Pinpoint the cell where the given text exists, returning its [X, Y] midpoint coordinate. 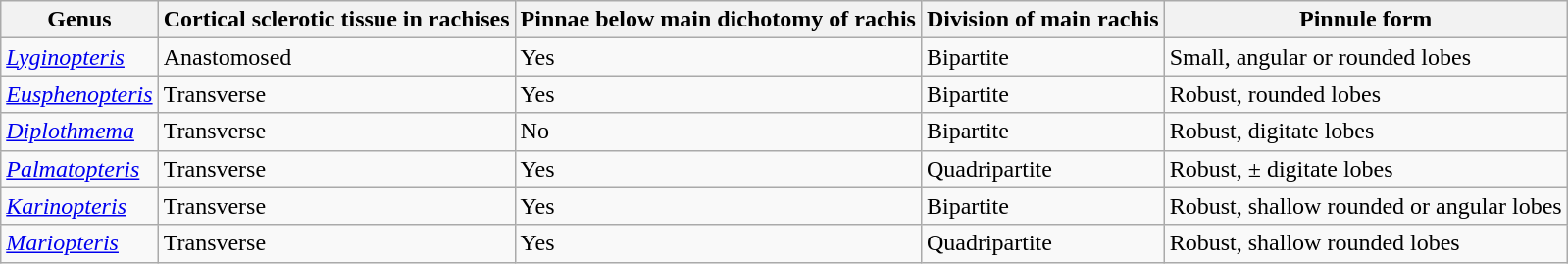
Small, angular or rounded lobes [1365, 57]
Robust, shallow rounded lobes [1365, 243]
Robust, ± digitate lobes [1365, 169]
Palmatopteris [79, 169]
Pinnule form [1365, 20]
Robust, rounded lobes [1365, 94]
Anastomosed [336, 57]
Eusphenopteris [79, 94]
Robust, shallow rounded or angular lobes [1365, 206]
Karinopteris [79, 206]
Mariopteris [79, 243]
No [718, 132]
Diplothmema [79, 132]
Lyginopteris [79, 57]
Cortical sclerotic tissue in rachises [336, 20]
Pinnae below main dichotomy of rachis [718, 20]
Genus [79, 20]
Robust, digitate lobes [1365, 132]
Division of main rachis [1042, 20]
